Return [X, Y] of the center of cell containing provided text 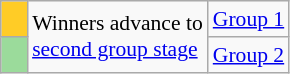
Winners advance tosecond group stage [118, 36]
Group 2 [248, 55]
Group 1 [248, 19]
